Output the (x, y) coordinate of the center of the cell containing the given text.  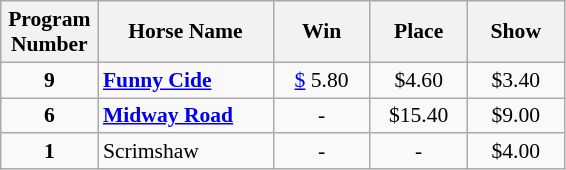
$ 5.80 (322, 80)
$15.40 (418, 116)
Scrimshaw (186, 152)
Midway Road (186, 116)
$3.40 (516, 80)
9 (50, 80)
6 (50, 116)
Win (322, 32)
$4.60 (418, 80)
Show (516, 32)
1 (50, 152)
$4.00 (516, 152)
$9.00 (516, 116)
Place (418, 32)
Horse Name (186, 32)
Funny Cide (186, 80)
Program Number (50, 32)
